From the cell containing the given text, extract its center point as [x, y] coordinate. 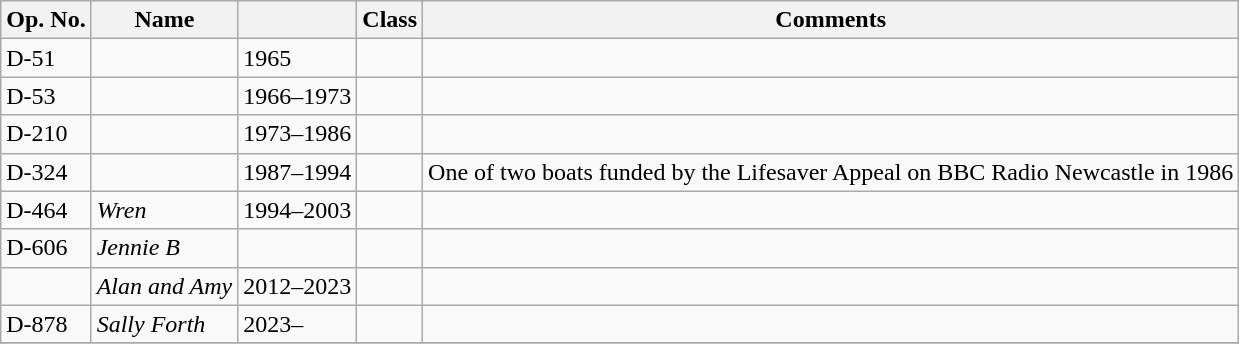
2023– [298, 324]
D-53 [46, 96]
D-324 [46, 172]
Jennie B [164, 248]
Wren [164, 210]
1973–1986 [298, 134]
Name [164, 20]
D-464 [46, 210]
Comments [831, 20]
1987–1994 [298, 172]
1994–2003 [298, 210]
D-51 [46, 58]
Op. No. [46, 20]
Sally Forth [164, 324]
One of two boats funded by the Lifesaver Appeal on BBC Radio Newcastle in 1986 [831, 172]
D-210 [46, 134]
D-878 [46, 324]
2012–2023 [298, 286]
D-606 [46, 248]
Alan and Amy [164, 286]
1965 [298, 58]
Class [390, 20]
1966–1973 [298, 96]
